Determine the [X, Y] coordinate at the center of the cell enclosing the given text.  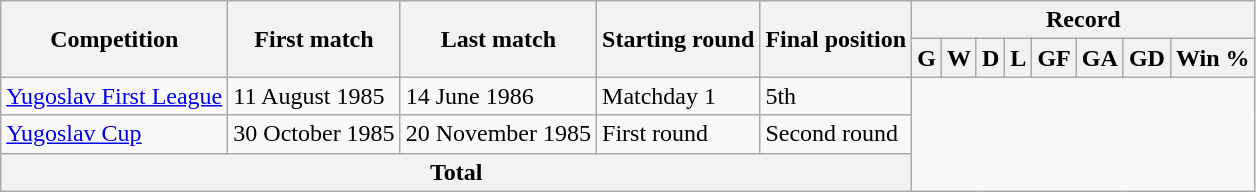
G [927, 58]
Starting round [678, 39]
L [1018, 58]
First match [314, 39]
20 November 1985 [498, 134]
First round [678, 134]
GA [1100, 58]
Win % [1212, 58]
5th [836, 96]
Yugoslav Cup [114, 134]
30 October 1985 [314, 134]
GD [1146, 58]
Record [1084, 20]
Competition [114, 39]
GF [1054, 58]
11 August 1985 [314, 96]
D [990, 58]
Matchday 1 [678, 96]
Total [456, 172]
Yugoslav First League [114, 96]
Second round [836, 134]
Last match [498, 39]
Final position [836, 39]
14 June 1986 [498, 96]
W [958, 58]
